Determine the [X, Y] coordinate at the center of the cell enclosing the given text.  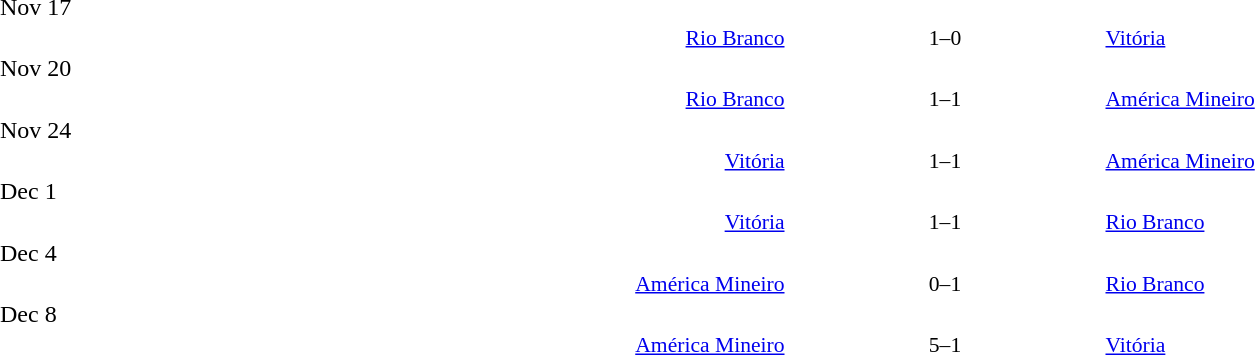
0–1 [946, 284]
1–0 [946, 38]
